Output the [x, y] coordinate of the center of the cell containing the given text.  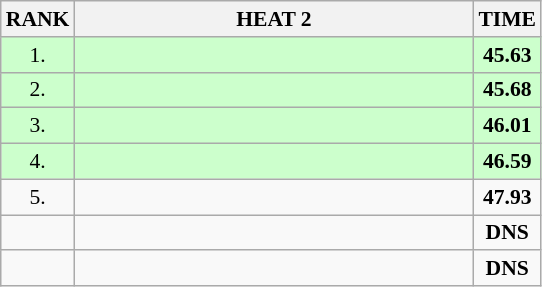
2. [38, 90]
46.01 [507, 126]
45.68 [507, 90]
TIME [507, 19]
1. [38, 55]
RANK [38, 19]
4. [38, 162]
45.63 [507, 55]
HEAT 2 [274, 19]
5. [38, 197]
3. [38, 126]
47.93 [507, 197]
46.59 [507, 162]
